From the cell containing the given text, extract its center point as [x, y] coordinate. 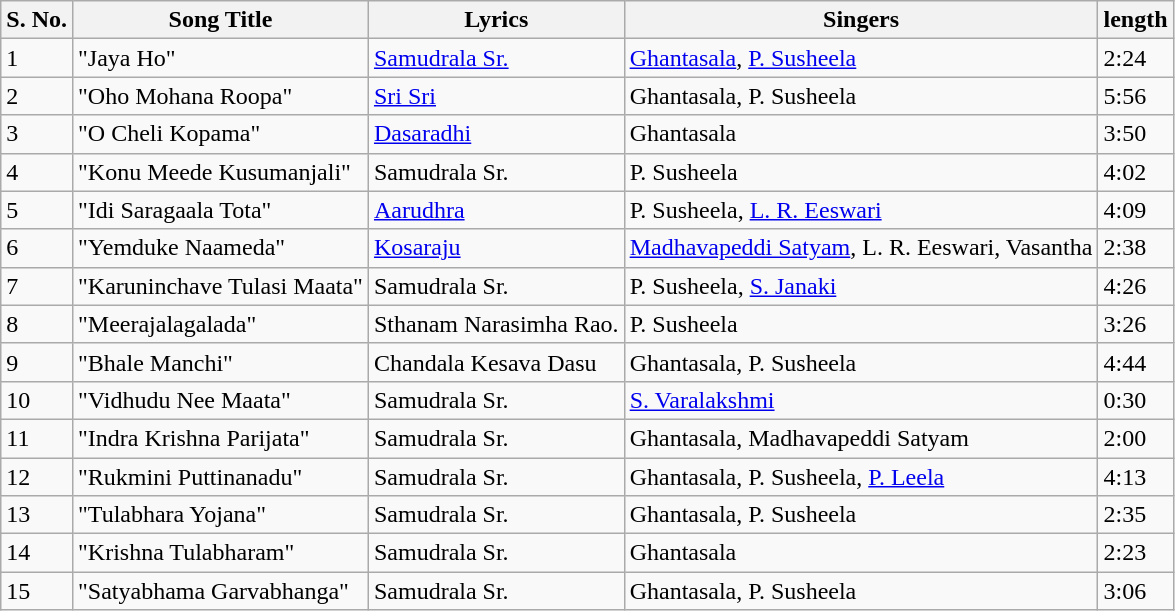
Song Title [220, 20]
"Karuninchave Tulasi Maata" [220, 286]
"Satyabhama Garvabhanga" [220, 591]
2:38 [1136, 248]
Lyrics [496, 20]
4:09 [1136, 210]
13 [37, 515]
"Meerajalagalada" [220, 324]
2:23 [1136, 553]
4:13 [1136, 477]
0:30 [1136, 400]
Aarudhra [496, 210]
5 [37, 210]
S. Varalakshmi [861, 400]
"Oho Mohana Roopa" [220, 96]
5:56 [1136, 96]
Ghantasala, P. Susheela, P. Leela [861, 477]
P. Susheela, S. Janaki [861, 286]
12 [37, 477]
14 [37, 553]
3:50 [1136, 134]
"Jaya Ho" [220, 58]
"Indra Krishna Parijata" [220, 438]
1 [37, 58]
P. Susheela, L. R. Eeswari [861, 210]
Ghantasala, Madhavapeddi Satyam [861, 438]
3 [37, 134]
"Vidhudu Nee Maata" [220, 400]
"Rukmini Puttinanadu" [220, 477]
Sri Sri [496, 96]
10 [37, 400]
9 [37, 362]
"Tulabhara Yojana" [220, 515]
Dasaradhi [496, 134]
6 [37, 248]
S. No. [37, 20]
"Krishna Tulabharam" [220, 553]
"Yemduke Naameda" [220, 248]
4:44 [1136, 362]
3:26 [1136, 324]
2:00 [1136, 438]
7 [37, 286]
"Konu Meede Kusumanjali" [220, 172]
"O Cheli Kopama" [220, 134]
Chandala Kesava Dasu [496, 362]
2 [37, 96]
"Bhale Manchi" [220, 362]
Madhavapeddi Satyam, L. R. Eeswari, Vasantha [861, 248]
15 [37, 591]
2:35 [1136, 515]
2:24 [1136, 58]
Sthanam Narasimha Rao. [496, 324]
11 [37, 438]
Singers [861, 20]
"Idi Saragaala Tota" [220, 210]
8 [37, 324]
4:26 [1136, 286]
3:06 [1136, 591]
Kosaraju [496, 248]
length [1136, 20]
4 [37, 172]
4:02 [1136, 172]
